Scan for the cell matching the given text and deliver its (X, Y) coordinate at center. 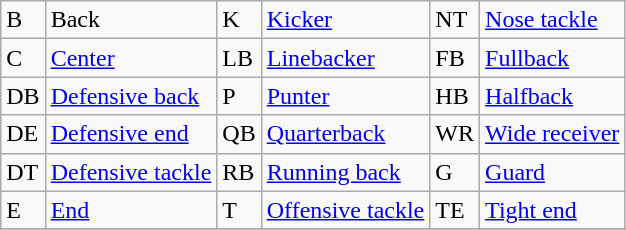
DT (23, 172)
Punter (346, 96)
LB (239, 58)
End (131, 210)
FB (455, 58)
B (23, 20)
DB (23, 96)
P (239, 96)
T (239, 210)
Guard (552, 172)
C (23, 58)
G (455, 172)
Tight end (552, 210)
HB (455, 96)
Quarterback (346, 134)
TE (455, 210)
Halfback (552, 96)
Nose tackle (552, 20)
Offensive tackle (346, 210)
NT (455, 20)
Defensive end (131, 134)
Wide receiver (552, 134)
Defensive back (131, 96)
QB (239, 134)
WR (455, 134)
Center (131, 58)
E (23, 210)
K (239, 20)
Defensive tackle (131, 172)
Fullback (552, 58)
RB (239, 172)
Kicker (346, 20)
Back (131, 20)
Linebacker (346, 58)
DE (23, 134)
Running back (346, 172)
